Return the (x, y) coordinate for the center point of the cell that contains the specified text.  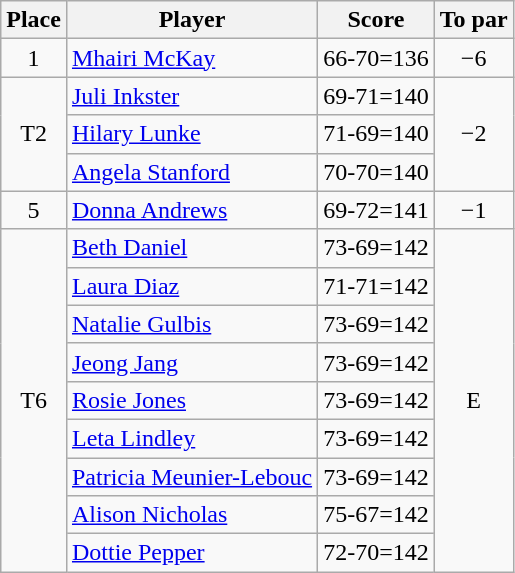
71-71=142 (376, 286)
Jeong Jang (192, 362)
−2 (474, 134)
69-72=141 (376, 210)
Angela Stanford (192, 172)
75-67=142 (376, 515)
Hilary Lunke (192, 134)
Beth Daniel (192, 248)
T6 (34, 400)
5 (34, 210)
1 (34, 58)
To par (474, 20)
69-71=140 (376, 96)
Player (192, 20)
Rosie Jones (192, 400)
Natalie Gulbis (192, 324)
E (474, 400)
−1 (474, 210)
Dottie Pepper (192, 553)
Place (34, 20)
Laura Diaz (192, 286)
Patricia Meunier-Lebouc (192, 477)
Alison Nicholas (192, 515)
−6 (474, 58)
T2 (34, 134)
Leta Lindley (192, 438)
71-69=140 (376, 134)
Donna Andrews (192, 210)
Mhairi McKay (192, 58)
72-70=142 (376, 553)
66-70=136 (376, 58)
Juli Inkster (192, 96)
70-70=140 (376, 172)
Score (376, 20)
